Output the (X, Y) coordinate of the center of the cell containing the given text.  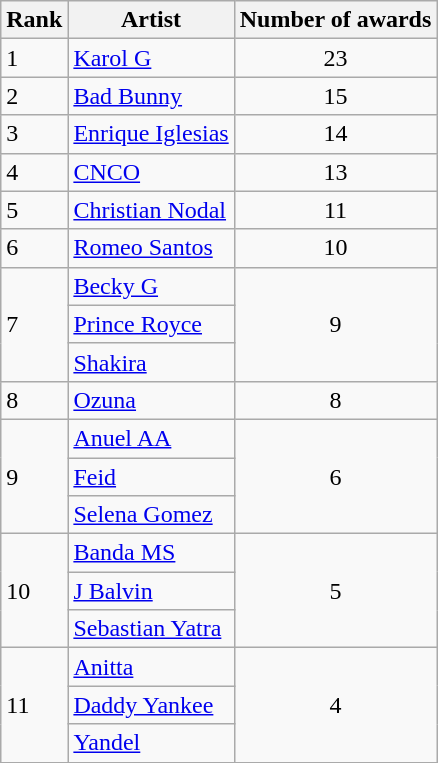
Daddy Yankee (151, 705)
Anitta (151, 667)
CNCO (151, 172)
1 (34, 58)
Romeo Santos (151, 248)
Prince Royce (151, 324)
Becky G (151, 286)
Selena Gomez (151, 515)
Yandel (151, 743)
23 (336, 58)
Rank (34, 20)
7 (34, 324)
Bad Bunny (151, 96)
Banda MS (151, 553)
13 (336, 172)
Christian Nodal (151, 210)
2 (34, 96)
Feid (151, 477)
Sebastian Yatra (151, 629)
J Balvin (151, 591)
Number of awards (336, 20)
14 (336, 134)
Shakira (151, 362)
Karol G (151, 58)
Artist (151, 20)
Enrique Iglesias (151, 134)
15 (336, 96)
Anuel AA (151, 438)
Ozuna (151, 400)
3 (34, 134)
